Determine the [X, Y] coordinate at the center of the cell enclosing the given text.  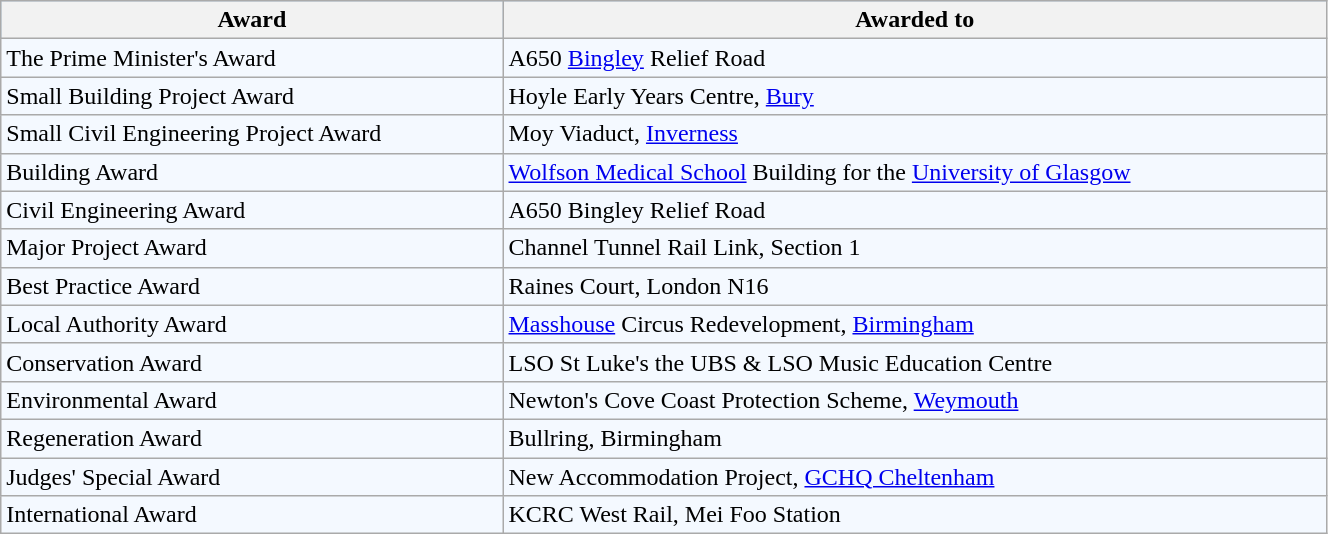
Regeneration Award [252, 438]
New Accommodation Project, GCHQ Cheltenham [914, 477]
Wolfson Medical School Building for the University of Glasgow [914, 172]
LSO St Luke's the UBS & LSO Music Education Centre [914, 362]
International Award [252, 515]
Masshouse Circus Redevelopment, Birmingham [914, 324]
Environmental Award [252, 400]
Local Authority Award [252, 324]
Best Practice Award [252, 286]
Hoyle Early Years Centre, Bury [914, 96]
Building Award [252, 172]
Major Project Award [252, 248]
Raines Court, London N16 [914, 286]
Award [252, 20]
Moy Viaduct, Inverness [914, 134]
Awarded to [914, 20]
Small Civil Engineering Project Award [252, 134]
Bullring, Birmingham [914, 438]
The Prime Minister's Award [252, 58]
Civil Engineering Award [252, 210]
Conservation Award [252, 362]
Channel Tunnel Rail Link, Section 1 [914, 248]
Judges' Special Award [252, 477]
Newton's Cove Coast Protection Scheme, Weymouth [914, 400]
Small Building Project Award [252, 96]
KCRC West Rail, Mei Foo Station [914, 515]
